Extract the (X, Y) coordinate from the center of the cell holding the provided text.  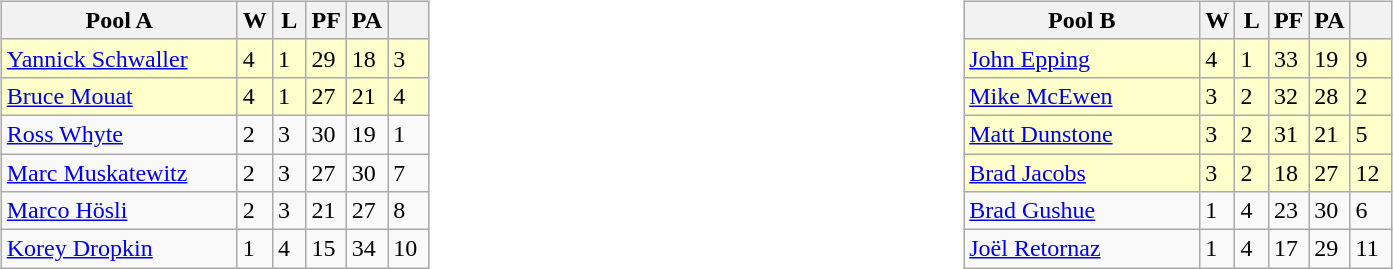
23 (1288, 211)
32 (1288, 96)
15 (326, 249)
Brad Gushue (1082, 211)
Mike McEwen (1082, 96)
12 (1370, 173)
28 (1330, 96)
7 (408, 173)
5 (1370, 134)
Pool B (1082, 20)
Pool A (119, 20)
Ross Whyte (119, 134)
31 (1288, 134)
6 (1370, 211)
11 (1370, 249)
34 (366, 249)
8 (408, 211)
17 (1288, 249)
Yannick Schwaller (119, 58)
Matt Dunstone (1082, 134)
Marc Muskatewitz (119, 173)
Korey Dropkin (119, 249)
Marco Hösli (119, 211)
John Epping (1082, 58)
33 (1288, 58)
Joël Retornaz (1082, 249)
10 (408, 249)
9 (1370, 58)
Brad Jacobs (1082, 173)
Bruce Mouat (119, 96)
